Return the (x, y) coordinate for the center point of the cell that contains the specified text.  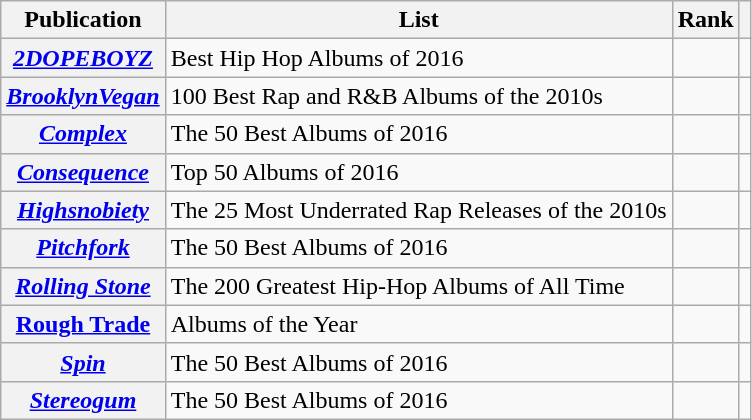
The 200 Greatest Hip-Hop Albums of All Time (418, 286)
Stereogum (83, 400)
BrooklynVegan (83, 96)
100 Best Rap and R&B Albums of the 2010s (418, 96)
Rank (706, 20)
List (418, 20)
Pitchfork (83, 248)
Albums of the Year (418, 324)
2DOPEBOYZ (83, 58)
Rolling Stone (83, 286)
Top 50 Albums of 2016 (418, 172)
Best Hip Hop Albums of 2016 (418, 58)
Highsnobiety (83, 210)
Spin (83, 362)
Publication (83, 20)
The 25 Most Underrated Rap Releases of the 2010s (418, 210)
Complex (83, 134)
Consequence (83, 172)
Rough Trade (83, 324)
